Pinpoint the cell where the given text exists, returning its (X, Y) midpoint coordinate. 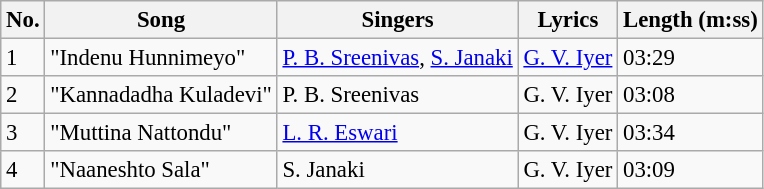
3 (23, 133)
P. B. Sreenivas, S. Janaki (398, 58)
03:09 (690, 170)
4 (23, 170)
2 (23, 95)
"Naaneshto Sala" (161, 170)
P. B. Sreenivas (398, 95)
"Kannadadha Kuladevi" (161, 95)
03:34 (690, 133)
1 (23, 58)
No. (23, 20)
Song (161, 20)
Length (m:ss) (690, 20)
03:08 (690, 95)
03:29 (690, 58)
"Muttina Nattondu" (161, 133)
Lyrics (568, 20)
S. Janaki (398, 170)
Singers (398, 20)
"Indenu Hunnimeyo" (161, 58)
L. R. Eswari (398, 133)
